Detect which cell encompasses the target text, then output its (x, y) center coordinate. 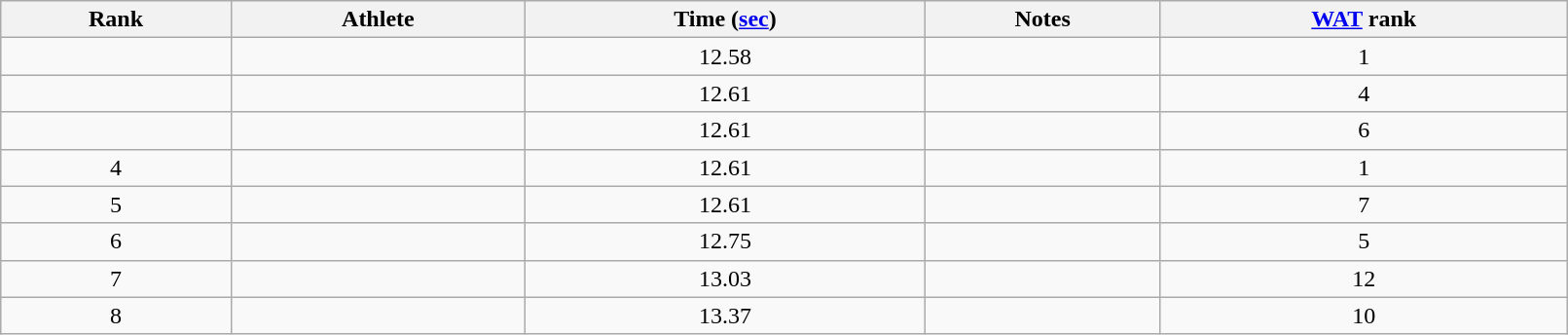
13.03 (724, 279)
Notes (1043, 19)
12.75 (724, 242)
12 (1365, 279)
10 (1365, 316)
12.58 (724, 56)
WAT rank (1365, 19)
Rank (117, 19)
8 (117, 316)
Athlete (378, 19)
13.37 (724, 316)
Time (sec) (724, 19)
